For the text-containing cell, return its midpoint in (X, Y) coordinate format. 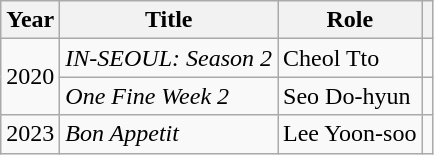
Seo Do-hyun (350, 96)
Title (169, 20)
Year (30, 20)
Bon Appetit (169, 134)
One Fine Week 2 (169, 96)
2023 (30, 134)
IN-SEOUL: Season 2 (169, 58)
Lee Yoon-soo (350, 134)
Role (350, 20)
2020 (30, 77)
Cheol Tto (350, 58)
